Return the [X, Y] coordinate for the center point of the cell that contains the specified text.  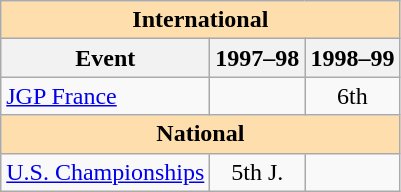
National [200, 134]
1998–99 [352, 58]
U.S. Championships [106, 172]
Event [106, 58]
JGP France [106, 96]
6th [352, 96]
International [200, 20]
1997–98 [258, 58]
5th J. [258, 172]
